Determine the [x, y] coordinate at the center of the cell enclosing the given text.  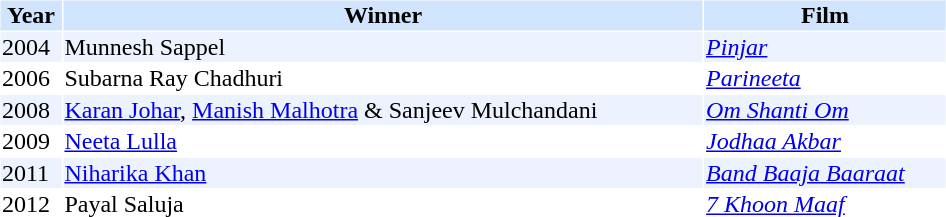
Subarna Ray Chadhuri [383, 79]
Pinjar [826, 47]
Niharika Khan [383, 173]
Film [826, 15]
2011 [30, 173]
2008 [30, 110]
Year [30, 15]
Karan Johar, Manish Malhotra & Sanjeev Mulchandani [383, 110]
2004 [30, 47]
Om Shanti Om [826, 110]
2009 [30, 141]
Jodhaa Akbar [826, 141]
Neeta Lulla [383, 141]
Winner [383, 15]
Band Baaja Baaraat [826, 173]
Munnesh Sappel [383, 47]
2006 [30, 79]
Parineeta [826, 79]
